Pinpoint the cell where the given text exists, returning its (X, Y) midpoint coordinate. 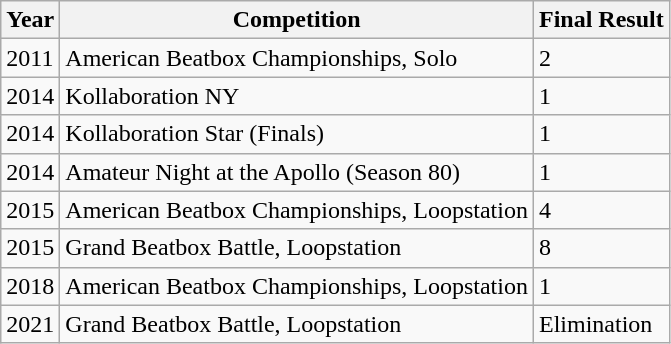
Amateur Night at the Apollo (Season 80) (297, 172)
Competition (297, 20)
Kollaboration Star (Finals) (297, 134)
2011 (30, 58)
2018 (30, 286)
2 (601, 58)
Final Result (601, 20)
American Beatbox Championships, Solo (297, 58)
4 (601, 210)
8 (601, 248)
Year (30, 20)
Elimination (601, 324)
Kollaboration NY (297, 96)
2021 (30, 324)
